For the text-containing cell, return its midpoint in (x, y) coordinate format. 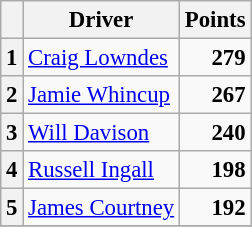
5 (12, 208)
240 (214, 133)
Driver (102, 20)
198 (214, 170)
Craig Lowndes (102, 58)
2 (12, 95)
267 (214, 95)
Will Davison (102, 133)
3 (12, 133)
Jamie Whincup (102, 95)
James Courtney (102, 208)
Points (214, 20)
4 (12, 170)
1 (12, 58)
Russell Ingall (102, 170)
192 (214, 208)
279 (214, 58)
